For the text-containing cell, return its midpoint in (x, y) coordinate format. 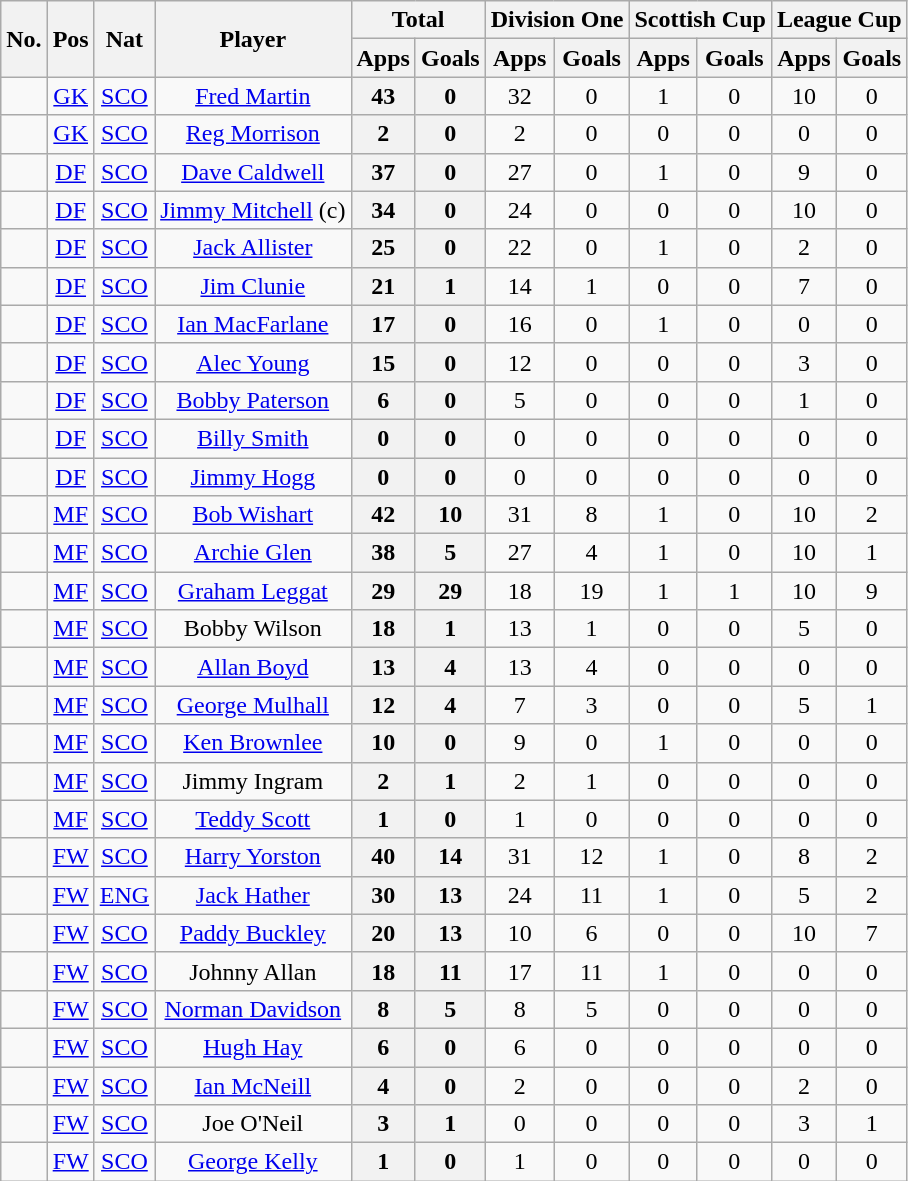
Harry Yorston (253, 857)
38 (383, 553)
21 (383, 286)
Ken Brownlee (253, 743)
37 (383, 172)
Jack Hather (253, 895)
Fred Martin (253, 96)
22 (520, 248)
15 (383, 362)
League Cup (839, 20)
Nat (124, 39)
No. (24, 39)
Jimmy Mitchell (c) (253, 210)
Dave Caldwell (253, 172)
Joe O'Neil (253, 1124)
Norman Davidson (253, 1009)
Jack Allister (253, 248)
34 (383, 210)
Player (253, 39)
Reg Morrison (253, 134)
Bobby Wilson (253, 629)
Ian McNeill (253, 1085)
Pos (70, 39)
ENG (124, 895)
Total (418, 20)
Alec Young (253, 362)
Paddy Buckley (253, 933)
George Mulhall (253, 705)
Teddy Scott (253, 819)
Graham Leggat (253, 591)
Jimmy Ingram (253, 781)
Allan Boyd (253, 667)
Division One (557, 20)
Jim Clunie (253, 286)
Bobby Paterson (253, 400)
16 (520, 324)
Ian MacFarlane (253, 324)
Hugh Hay (253, 1047)
42 (383, 515)
Johnny Allan (253, 971)
Bob Wishart (253, 515)
19 (592, 591)
Billy Smith (253, 438)
Jimmy Hogg (253, 477)
30 (383, 895)
25 (383, 248)
32 (520, 96)
40 (383, 857)
43 (383, 96)
20 (383, 933)
Scottish Cup (700, 20)
George Kelly (253, 1162)
Archie Glen (253, 553)
